For the text-containing cell, return its midpoint in (X, Y) coordinate format. 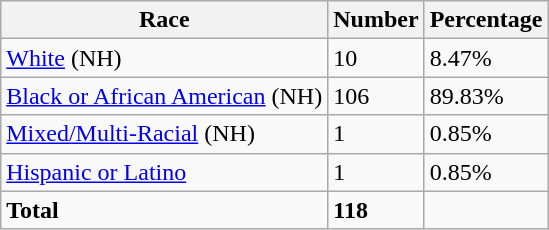
Race (164, 20)
106 (376, 96)
Black or African American (NH) (164, 96)
8.47% (486, 58)
Total (164, 210)
118 (376, 210)
Number (376, 20)
10 (376, 58)
Hispanic or Latino (164, 172)
Percentage (486, 20)
White (NH) (164, 58)
89.83% (486, 96)
Mixed/Multi-Racial (NH) (164, 134)
